Identify which cell holds the provided text, then report its (X, Y) central coordinate. 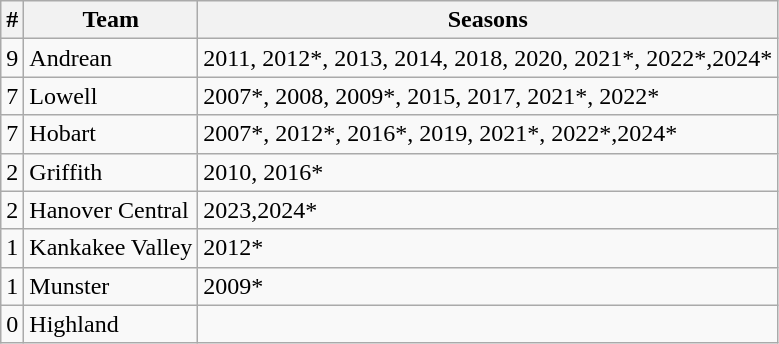
Hanover Central (111, 210)
Griffith (111, 172)
Kankakee Valley (111, 248)
Andrean (111, 58)
2007*, 2012*, 2016*, 2019, 2021*, 2022*,2024* (488, 134)
0 (12, 324)
Team (111, 20)
Highland (111, 324)
2009* (488, 286)
Seasons (488, 20)
2011, 2012*, 2013, 2014, 2018, 2020, 2021*, 2022*,2024* (488, 58)
2007*, 2008, 2009*, 2015, 2017, 2021*, 2022* (488, 96)
2023,2024* (488, 210)
# (12, 20)
9 (12, 58)
Munster (111, 286)
Hobart (111, 134)
Lowell (111, 96)
2012* (488, 248)
2010, 2016* (488, 172)
